Locate the cell with the specified text and output its [x, y] center coordinate. 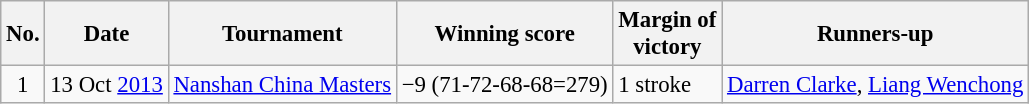
Darren Clarke, Liang Wenchong [876, 85]
Tournament [282, 34]
1 stroke [668, 85]
−9 (71-72-68-68=279) [504, 85]
13 Oct 2013 [106, 85]
Winning score [504, 34]
Date [106, 34]
1 [23, 85]
Runners-up [876, 34]
Margin ofvictory [668, 34]
No. [23, 34]
Nanshan China Masters [282, 85]
